Find where the given text appears and provide that cell's center as (x, y) coordinate. 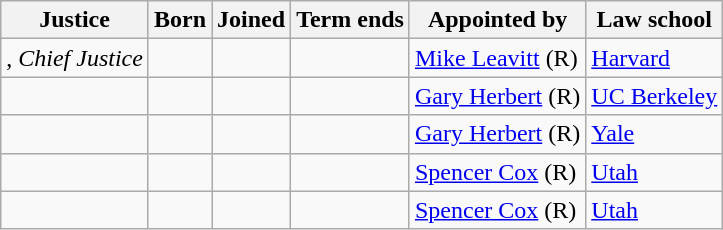
Appointed by (497, 20)
Harvard (654, 58)
Justice (75, 20)
Mike Leavitt (R) (497, 58)
UC Berkeley (654, 96)
, Chief Justice (75, 58)
Term ends (350, 20)
Yale (654, 134)
Born (180, 20)
Joined (252, 20)
Law school (654, 20)
